Pinpoint the cell where the given text exists, returning its [x, y] midpoint coordinate. 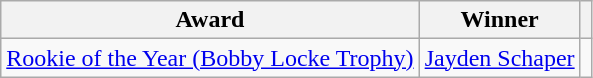
Jayden Schaper [500, 58]
Rookie of the Year (Bobby Locke Trophy) [210, 58]
Award [210, 20]
Winner [500, 20]
